Return the [x, y] coordinate for the center point of the cell that contains the specified text.  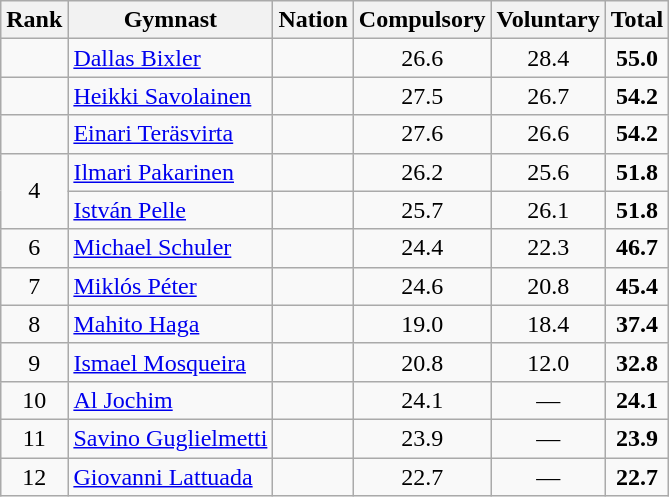
46.7 [637, 248]
25.6 [548, 172]
27.6 [422, 134]
55.0 [637, 58]
Dallas Bixler [170, 58]
24.6 [422, 286]
Heikki Savolainen [170, 96]
Voluntary [548, 20]
26.2 [422, 172]
Einari Teräsvirta [170, 134]
9 [34, 362]
26.1 [548, 210]
Ismael Mosqueira [170, 362]
28.4 [548, 58]
22.3 [548, 248]
12.0 [548, 362]
8 [34, 324]
11 [34, 438]
Mahito Haga [170, 324]
Miklós Péter [170, 286]
32.8 [637, 362]
10 [34, 400]
Michael Schuler [170, 248]
Giovanni Lattuada [170, 477]
25.7 [422, 210]
István Pelle [170, 210]
Al Jochim [170, 400]
37.4 [637, 324]
45.4 [637, 286]
18.4 [548, 324]
4 [34, 191]
24.4 [422, 248]
Ilmari Pakarinen [170, 172]
Rank [34, 20]
Nation [313, 20]
Compulsory [422, 20]
12 [34, 477]
Total [637, 20]
26.7 [548, 96]
19.0 [422, 324]
Savino Guglielmetti [170, 438]
7 [34, 286]
27.5 [422, 96]
6 [34, 248]
Gymnast [170, 20]
